Scan for the cell matching the given text and deliver its [x, y] coordinate at center. 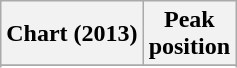
Peakposition [189, 34]
Chart (2013) [72, 34]
